Find where the given text appears and provide that cell's center as (X, Y) coordinate. 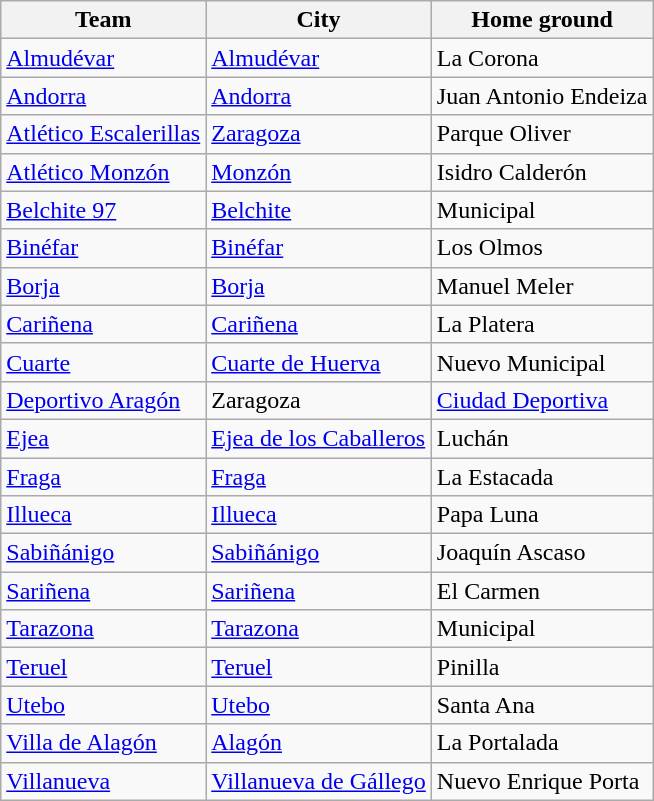
City (319, 20)
Atlético Monzón (104, 172)
Atlético Escalerillas (104, 134)
Joaquín Ascaso (542, 553)
Isidro Calderón (542, 172)
La Portalada (542, 743)
Belchite (319, 210)
La Platera (542, 324)
Manuel Meler (542, 286)
Ejea de los Caballeros (319, 438)
Los Olmos (542, 248)
Cuarte (104, 362)
Villanueva (104, 781)
Team (104, 20)
Home ground (542, 20)
Villa de Alagón (104, 743)
Juan Antonio Endeiza (542, 96)
La Corona (542, 58)
Nuevo Municipal (542, 362)
Papa Luna (542, 515)
Villanueva de Gállego (319, 781)
Ciudad Deportiva (542, 400)
Belchite 97 (104, 210)
Ejea (104, 438)
La Estacada (542, 477)
Parque Oliver (542, 134)
Santa Ana (542, 705)
Alagón (319, 743)
Deportivo Aragón (104, 400)
Luchán (542, 438)
Pinilla (542, 667)
El Carmen (542, 591)
Nuevo Enrique Porta (542, 781)
Cuarte de Huerva (319, 362)
Monzón (319, 172)
